Scan for the cell matching the given text and deliver its (x, y) coordinate at center. 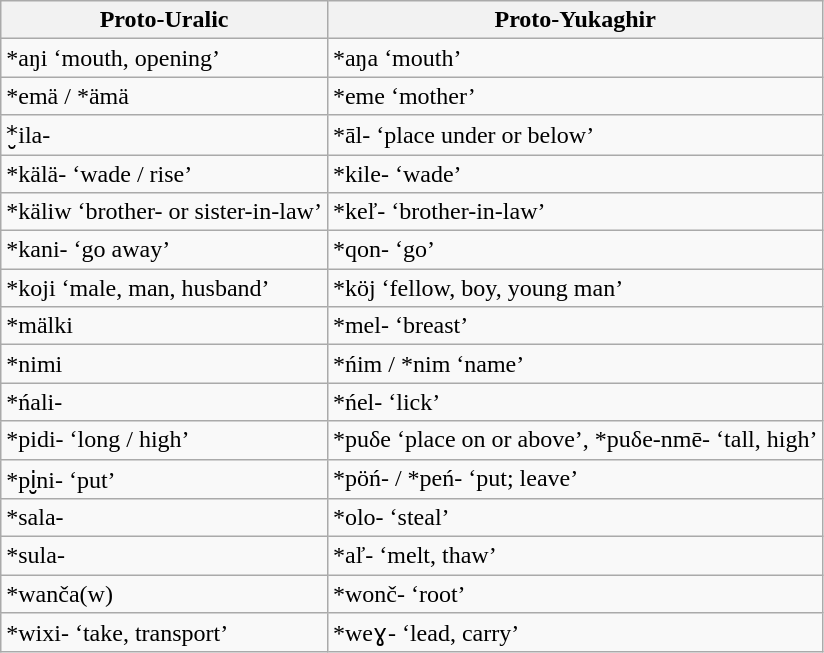
*sula- (164, 556)
*pöń- / *peń- ‘put; leave’ (575, 479)
*ńel- ‘lick’ (575, 402)
*kani- ‘go away’ (164, 250)
*āl- ‘place under or below’ (575, 135)
*eme ‘mother’ (575, 96)
*kälä- ‘wade / rise’ (164, 173)
*köj ‘fellow, boy, young man’ (575, 288)
*käliw ‘brother- or sister-in-law’ (164, 212)
*ńali- (164, 402)
*emä / *ämä (164, 96)
*sala- (164, 518)
Proto-Uralic (164, 20)
*wonč- ‘root’ (575, 594)
*aľ- ‘melt, thaw’ (575, 556)
*puδe ‘place on or above’, *puδe-nmē- ‘tall, high’ (575, 440)
*mälki (164, 326)
*wixi- ‘take, transport’ (164, 633)
*kile- ‘wade’ (575, 173)
*nimi (164, 364)
Proto-Yukaghir (575, 20)
*ńim / *nim ‘name’ (575, 364)
*wanča(w) (164, 594)
*̮ila- (164, 135)
*weɣ- ‘lead, carry’ (575, 633)
*aŋa ‘mouth’ (575, 58)
*aŋi ‘mouth, opening’ (164, 58)
*pi̮ni- ‘put’ (164, 479)
*olo- ‘steal’ (575, 518)
*koji ‘male, man, husband’ (164, 288)
*qon- ‘go’ (575, 250)
*mel- ‘breast’ (575, 326)
*pidi- ‘long / high’ (164, 440)
*keľ- ‘brother-in-law’ (575, 212)
